Provide the [x, y] coordinate of the cell's center where the given text is located.  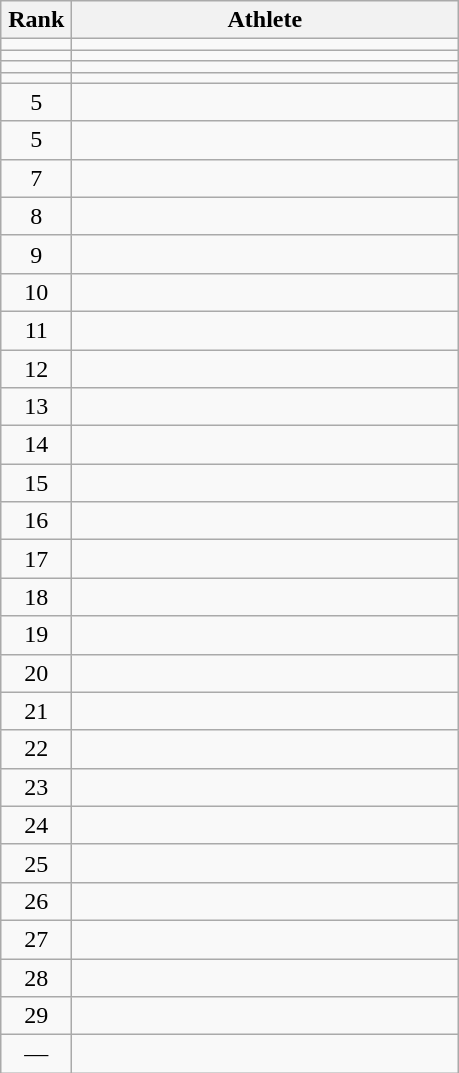
19 [36, 635]
24 [36, 825]
27 [36, 939]
10 [36, 292]
28 [36, 977]
29 [36, 1016]
14 [36, 445]
Rank [36, 20]
21 [36, 711]
25 [36, 863]
11 [36, 330]
7 [36, 178]
12 [36, 369]
— [36, 1054]
20 [36, 673]
13 [36, 407]
Athlete [265, 20]
9 [36, 254]
18 [36, 597]
15 [36, 483]
8 [36, 216]
16 [36, 521]
26 [36, 901]
23 [36, 787]
17 [36, 559]
22 [36, 749]
